Provide the [X, Y] coordinate of the cell's center where the given text is located.  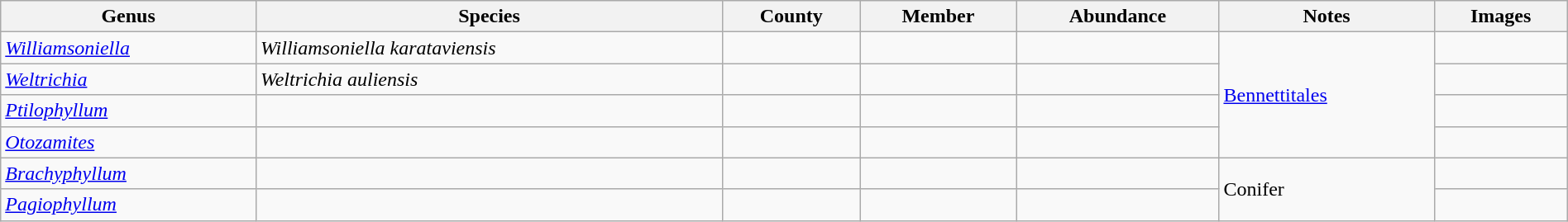
Williamsoniella karataviensis [489, 48]
Genus [129, 17]
Weltrichia auliensis [489, 79]
Otozamites [129, 142]
Species [489, 17]
Brachyphyllum [129, 173]
Notes [1327, 17]
Weltrichia [129, 79]
Bennettitales [1327, 95]
Abundance [1118, 17]
Images [1500, 17]
County [791, 17]
Conifer [1327, 189]
Williamsoniella [129, 48]
Member [938, 17]
Ptilophyllum [129, 111]
Pagiophyllum [129, 205]
